Detect which cell encompasses the target text, then output its [X, Y] center coordinate. 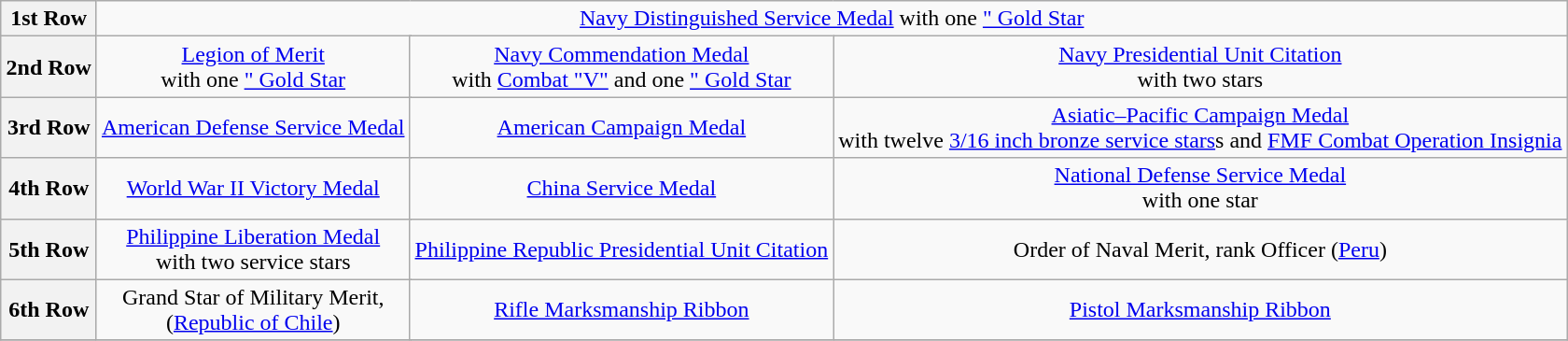
American Defense Service Medal [253, 127]
Grand Star of Military Merit, (Republic of Chile) [253, 310]
Navy Commendation Medal with Combat "V" and one " Gold Star [622, 67]
Navy Distinguished Service Medal with one " Gold Star [832, 19]
6th Row [49, 310]
2nd Row [49, 67]
American Campaign Medal [622, 127]
4th Row [49, 189]
Philippine Liberation Medal with two service stars [253, 249]
World War II Victory Medal [253, 189]
Pistol Marksmanship Ribbon [1200, 310]
5th Row [49, 249]
Rifle Marksmanship Ribbon [622, 310]
3rd Row [49, 127]
Asiatic–Pacific Campaign Medal with twelve 3/16 inch bronze service starss and FMF Combat Operation Insignia [1200, 127]
Philippine Republic Presidential Unit Citation [622, 249]
Legion of Merit with one " Gold Star [253, 67]
China Service Medal [622, 189]
1st Row [49, 19]
Order of Naval Merit, rank Officer (Peru) [1200, 249]
Navy Presidential Unit Citation with two stars [1200, 67]
National Defense Service Medal with one star [1200, 189]
